Capture the cell that displays the provided text and extract its [X, Y] central coordinate. 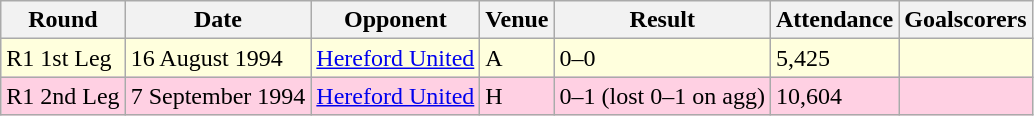
H [517, 96]
Goalscorers [966, 20]
Attendance [834, 20]
Round [63, 20]
7 September 1994 [218, 96]
0–1 (lost 0–1 on agg) [662, 96]
A [517, 58]
Opponent [396, 20]
5,425 [834, 58]
10,604 [834, 96]
R1 2nd Leg [63, 96]
R1 1st Leg [63, 58]
0–0 [662, 58]
Date [218, 20]
Result [662, 20]
Venue [517, 20]
16 August 1994 [218, 58]
